Capture the cell that displays the provided text and extract its [X, Y] central coordinate. 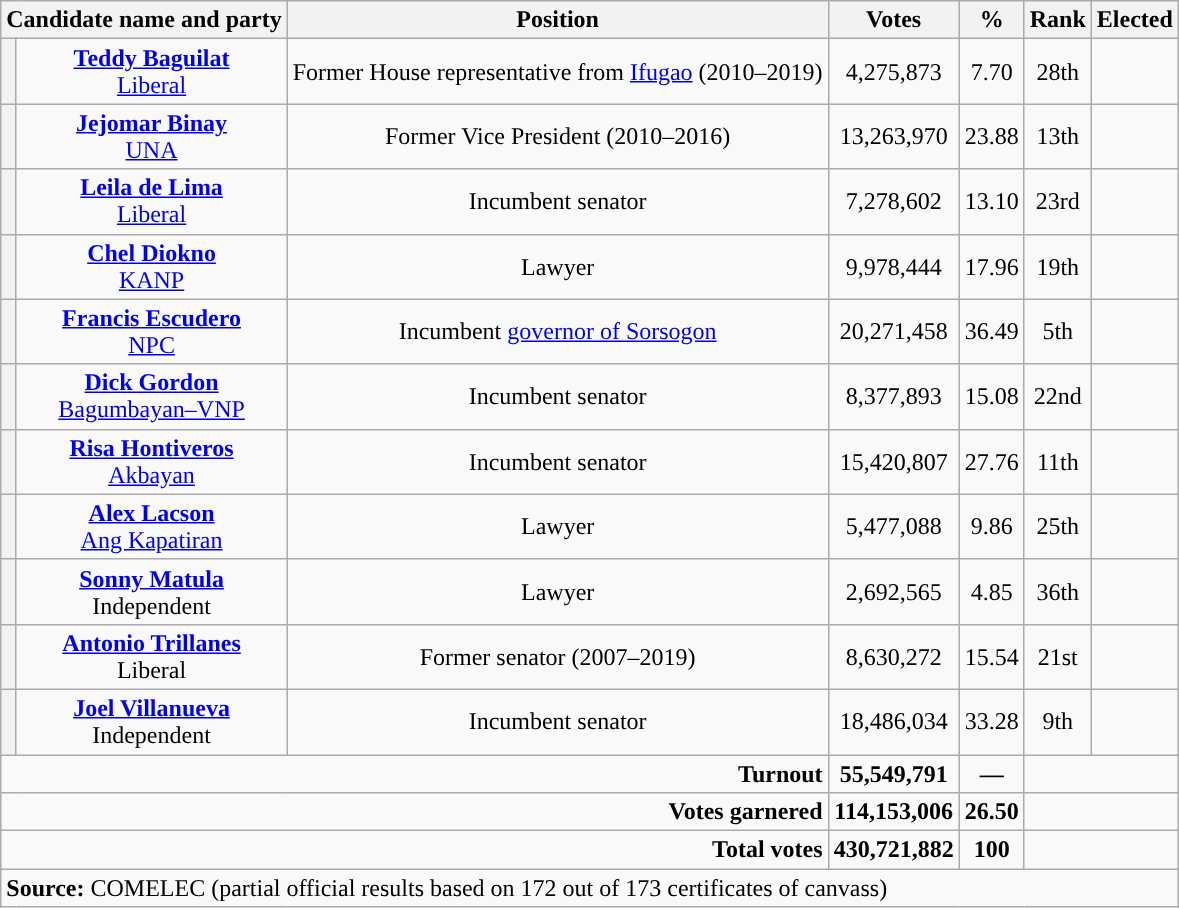
8,630,272 [894, 656]
Jejomar BinayUNA [152, 136]
Incumbent governor of Sorsogon [558, 332]
13.10 [992, 202]
7.70 [992, 72]
Chel DioknoKANP [152, 266]
4.85 [992, 592]
Dick GordonBagumbayan–VNP [152, 396]
4,275,873 [894, 72]
Leila de LimaLiberal [152, 202]
5th [1058, 332]
18,486,034 [894, 722]
9,978,444 [894, 266]
20,271,458 [894, 332]
Total votes [414, 850]
28th [1058, 72]
Francis EscuderoNPC [152, 332]
Votes [894, 20]
Antonio TrillanesLiberal [152, 656]
23rd [1058, 202]
Teddy BaguilatLiberal [152, 72]
Turnout [414, 773]
11th [1058, 462]
17.96 [992, 266]
15,420,807 [894, 462]
Source: COMELEC (partial official results based on 172 out of 173 certificates of canvass) [590, 888]
21st [1058, 656]
25th [1058, 526]
Former Vice President (2010–2016) [558, 136]
Joel VillanuevaIndependent [152, 722]
27.76 [992, 462]
13,263,970 [894, 136]
26.50 [992, 812]
15.54 [992, 656]
430,721,882 [894, 850]
Votes garnered [414, 812]
Alex LacsonAng Kapatiran [152, 526]
15.08 [992, 396]
22nd [1058, 396]
Candidate name and party [144, 20]
Rank [1058, 20]
% [992, 20]
Position [558, 20]
Sonny MatulaIndependent [152, 592]
7,278,602 [894, 202]
Former House representative from Ifugao (2010–2019) [558, 72]
33.28 [992, 722]
9.86 [992, 526]
114,153,006 [894, 812]
8,377,893 [894, 396]
2,692,565 [894, 592]
55,549,791 [894, 773]
13th [1058, 136]
19th [1058, 266]
36.49 [992, 332]
5,477,088 [894, 526]
Elected [1134, 20]
Risa HontiverosAkbayan [152, 462]
36th [1058, 592]
9th [1058, 722]
Former senator (2007–2019) [558, 656]
23.88 [992, 136]
— [992, 773]
100 [992, 850]
